Scan for the cell matching the given text and deliver its (X, Y) coordinate at center. 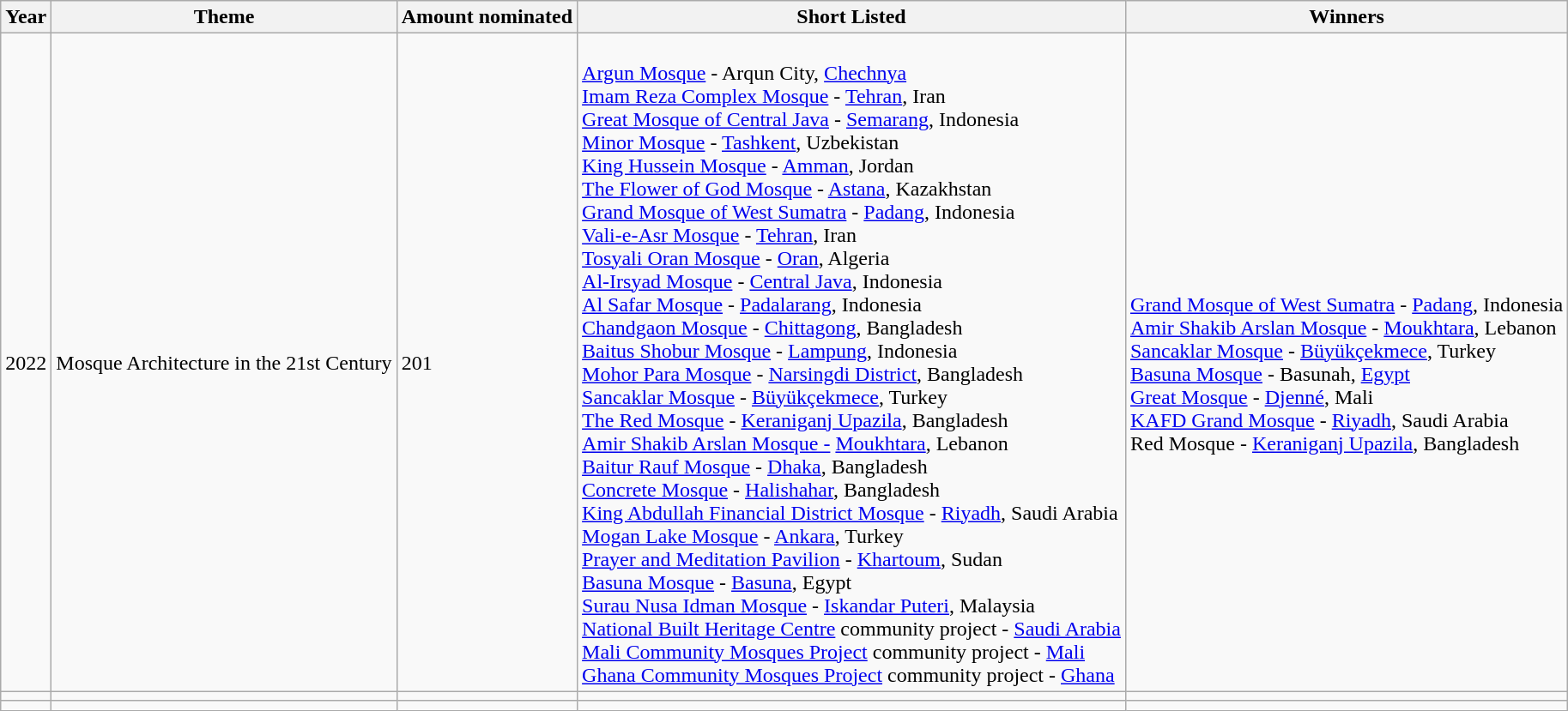
Theme (224, 17)
201 (487, 362)
Winners (1346, 17)
Mosque Architecture in the 21st Century (224, 362)
Amount nominated (487, 17)
2022 (26, 362)
Year (26, 17)
Short Listed (851, 17)
